Find where the given text appears and provide that cell's center as [X, Y] coordinate. 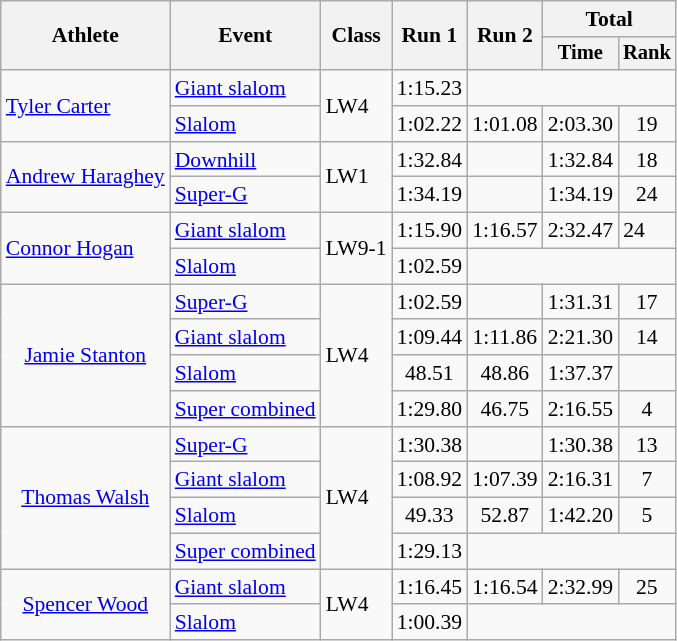
1:01.08 [504, 124]
2:32.99 [580, 587]
Spencer Wood [86, 604]
13 [647, 445]
2:16.55 [580, 409]
Run 1 [430, 36]
48.51 [430, 373]
19 [647, 124]
1:37.37 [580, 373]
1:16.45 [430, 587]
Thomas Walsh [86, 498]
1:00.39 [430, 623]
2:21.30 [580, 338]
14 [647, 338]
1:11.86 [504, 338]
1:15.90 [430, 231]
LW9-1 [356, 248]
5 [647, 516]
2:32.47 [580, 231]
1:31.31 [580, 302]
Tyler Carter [86, 106]
7 [647, 480]
1:42.20 [580, 516]
Run 2 [504, 36]
1:16.54 [504, 587]
Event [246, 36]
1:15.23 [430, 88]
Time [580, 54]
17 [647, 302]
1:29.80 [430, 409]
LW1 [356, 178]
18 [647, 160]
49.33 [430, 516]
1:16.57 [504, 231]
1:07.39 [504, 480]
Andrew Haraghey [86, 178]
1:09.44 [430, 338]
Downhill [246, 160]
Athlete [86, 36]
Total [610, 19]
4 [647, 409]
25 [647, 587]
Class [356, 36]
1:02.22 [430, 124]
1:29.13 [430, 552]
2:03.30 [580, 124]
52.87 [504, 516]
Jamie Stanton [86, 355]
46.75 [504, 409]
1:08.92 [430, 480]
Connor Hogan [86, 248]
2:16.31 [580, 480]
Rank [647, 54]
48.86 [504, 373]
